Detect which cell encompasses the target text, then output its [X, Y] center coordinate. 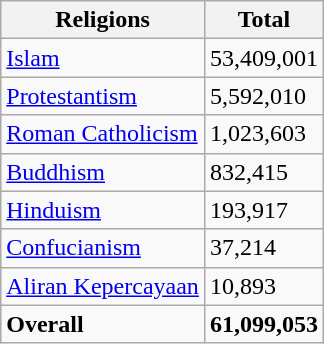
5,592,010 [264, 96]
1,023,603 [264, 134]
Buddhism [103, 172]
10,893 [264, 286]
Confucianism [103, 248]
Roman Catholicism [103, 134]
61,099,053 [264, 324]
832,415 [264, 172]
Total [264, 20]
Hinduism [103, 210]
Aliran Kepercayaan [103, 286]
Overall [103, 324]
37,214 [264, 248]
53,409,001 [264, 58]
Islam [103, 58]
193,917 [264, 210]
Protestantism [103, 96]
Religions [103, 20]
